Determine the [x, y] coordinate at the center of the cell enclosing the given text.  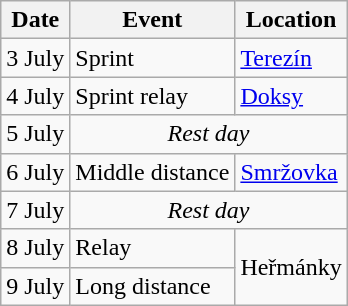
5 July [36, 134]
Doksy [291, 96]
Sprint relay [152, 96]
Relay [152, 248]
Smržovka [291, 172]
Heřmánky [291, 267]
4 July [36, 96]
Event [152, 20]
9 July [36, 286]
3 July [36, 58]
Location [291, 20]
Long distance [152, 286]
Date [36, 20]
Terezín [291, 58]
8 July [36, 248]
Middle distance [152, 172]
6 July [36, 172]
Sprint [152, 58]
7 July [36, 210]
